Locate the cell with the specified text and output its (x, y) center coordinate. 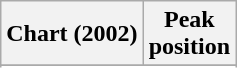
Peakposition (189, 34)
Chart (2002) (72, 34)
